Locate the cell with the specified text and output its [X, Y] center coordinate. 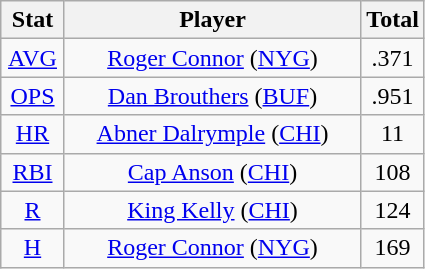
OPS [33, 96]
Player [212, 20]
108 [393, 172]
King Kelly (CHI) [212, 210]
169 [393, 248]
Abner Dalrymple (CHI) [212, 134]
Stat [33, 20]
11 [393, 134]
.951 [393, 96]
RBI [33, 172]
Dan Brouthers (BUF) [212, 96]
H [33, 248]
124 [393, 210]
AVG [33, 58]
R [33, 210]
Cap Anson (CHI) [212, 172]
.371 [393, 58]
HR [33, 134]
Total [393, 20]
